Output the [x, y] coordinate of the center of the cell containing the given text.  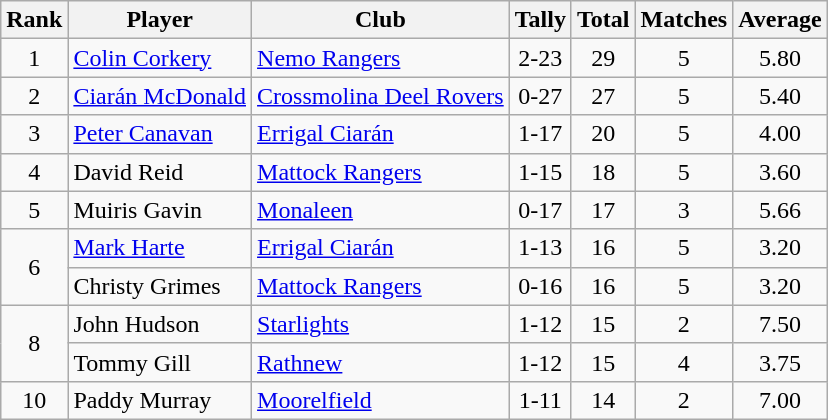
5.66 [780, 210]
Tally [540, 20]
0-27 [540, 96]
Average [780, 20]
Matches [684, 20]
18 [603, 172]
4.00 [780, 134]
7.50 [780, 324]
Player [160, 20]
Starlights [381, 324]
Mark Harte [160, 248]
Peter Canavan [160, 134]
Total [603, 20]
0-17 [540, 210]
1-13 [540, 248]
5.40 [780, 96]
3.75 [780, 362]
Muiris Gavin [160, 210]
1-17 [540, 134]
10 [34, 400]
Monaleen [381, 210]
20 [603, 134]
0-16 [540, 286]
2-23 [540, 58]
29 [603, 58]
Rathnew [381, 362]
Rank [34, 20]
Nemo Rangers [381, 58]
3.60 [780, 172]
Christy Grimes [160, 286]
Colin Corkery [160, 58]
14 [603, 400]
David Reid [160, 172]
1-11 [540, 400]
John Hudson [160, 324]
Crossmolina Deel Rovers [381, 96]
1 [34, 58]
Paddy Murray [160, 400]
Tommy Gill [160, 362]
Club [381, 20]
6 [34, 267]
1-15 [540, 172]
5.80 [780, 58]
Ciarán McDonald [160, 96]
27 [603, 96]
7.00 [780, 400]
Moorelfield [381, 400]
8 [34, 343]
17 [603, 210]
